From the cell containing the given text, extract its center point as (x, y) coordinate. 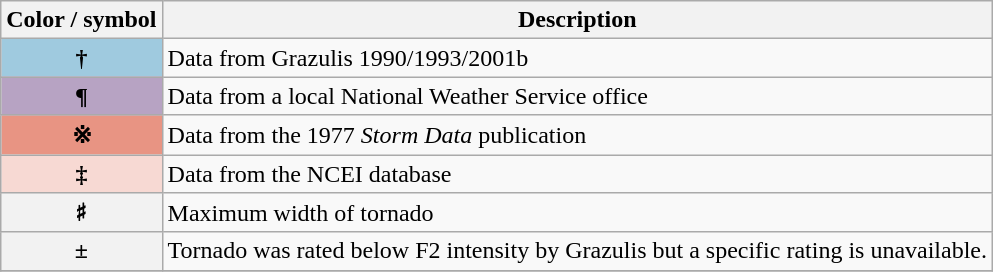
Tornado was rated below F2 intensity by Grazulis but a specific rating is unavailable. (578, 251)
Data from Grazulis 1990/1993/2001b (578, 58)
† (82, 58)
¶ (82, 96)
Color / symbol (82, 20)
Data from the NCEI database (578, 173)
Description (578, 20)
♯ (82, 213)
Data from a local National Weather Service office (578, 96)
Data from the 1977 Storm Data publication (578, 135)
± (82, 251)
‡ (82, 173)
※ (82, 135)
Maximum width of tornado (578, 213)
